Return (X, Y) of the center of cell containing provided text 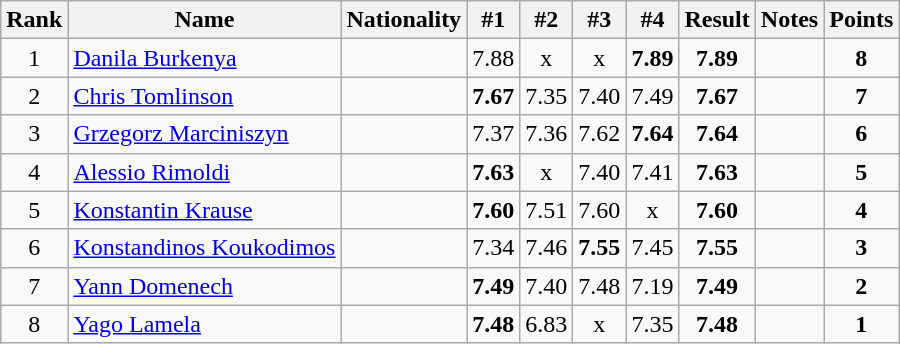
6.83 (546, 324)
Grzegorz Marciniszyn (204, 134)
7.88 (494, 58)
Yago Lamela (204, 324)
7.46 (546, 248)
Chris Tomlinson (204, 96)
7.51 (546, 210)
7.62 (600, 134)
#3 (600, 20)
7.36 (546, 134)
7.41 (652, 172)
Points (862, 20)
#1 (494, 20)
Nationality (404, 20)
Notes (789, 20)
Yann Domenech (204, 286)
Rank (34, 20)
#2 (546, 20)
7.34 (494, 248)
7.45 (652, 248)
Danila Burkenya (204, 58)
#4 (652, 20)
Alessio Rimoldi (204, 172)
Konstantin Krause (204, 210)
Name (204, 20)
7.37 (494, 134)
7.19 (652, 286)
Konstandinos Koukodimos (204, 248)
Result (717, 20)
